Identify which cell holds the provided text, then report its [x, y] central coordinate. 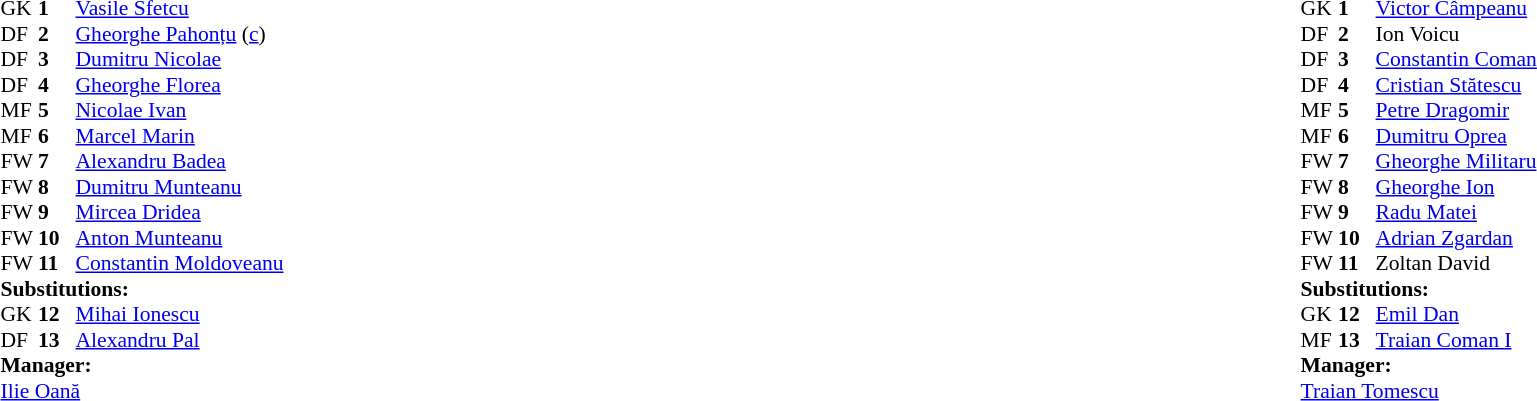
Zoltan David [1456, 263]
Dumitru Nicolae [180, 59]
Dumitru Oprea [1456, 136]
Marcel Marin [180, 136]
Alexandru Badea [180, 161]
Adrian Zgardan [1456, 238]
Anton Munteanu [180, 238]
Constantin Coman [1456, 59]
Alexandru Pal [180, 340]
Radu Matei [1456, 213]
Nicolae Ivan [180, 111]
Cristian Stătescu [1456, 85]
Petre Dragomir [1456, 111]
Dumitru Munteanu [180, 187]
Gheorghe Militaru [1456, 161]
Emil Dan [1456, 315]
Gheorghe Florea [180, 85]
Gheorghe Pahonțu (c) [180, 34]
Constantin Moldoveanu [180, 263]
Mircea Dridea [180, 213]
Ion Voicu [1456, 34]
Mihai Ionescu [180, 315]
Gheorghe Ion [1456, 187]
Traian Coman I [1456, 340]
